Detect which cell encompasses the target text, then output its [x, y] center coordinate. 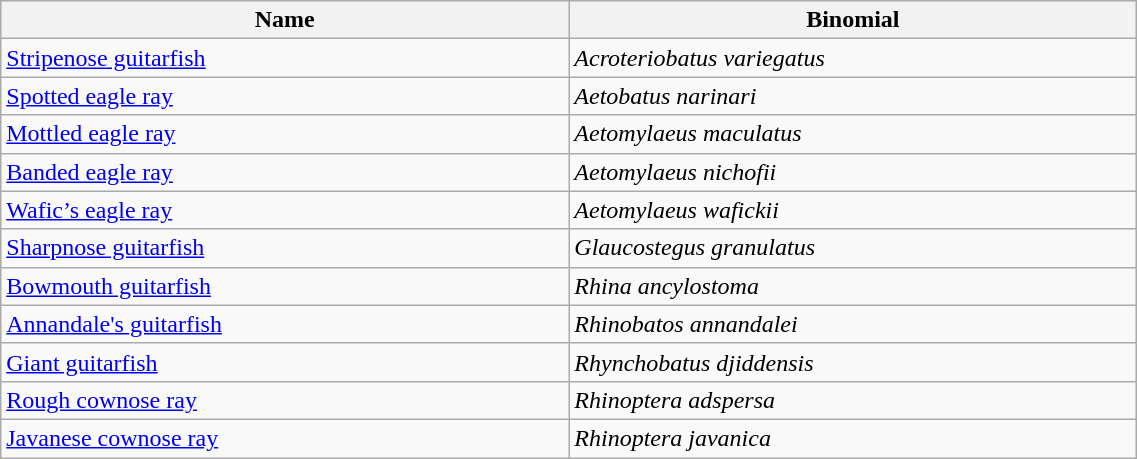
Rough cownose ray [285, 400]
Glaucostegus granulatus [853, 248]
Rhinoptera javanica [853, 438]
Aetomylaeus nichofii [853, 172]
Acroteriobatus variegatus [853, 58]
Giant guitarfish [285, 362]
Rhinoptera adspersa [853, 400]
Aetobatus narinari [853, 96]
Aetomylaeus maculatus [853, 134]
Bowmouth guitarfish [285, 286]
Rhynchobatus djiddensis [853, 362]
Stripenose guitarfish [285, 58]
Rhinobatos annandalei [853, 324]
Aetomylaeus wafickii [853, 210]
Binomial [853, 20]
Spotted eagle ray [285, 96]
Rhina ancylostoma [853, 286]
Wafic’s eagle ray [285, 210]
Mottled eagle ray [285, 134]
Sharpnose guitarfish [285, 248]
Javanese cownose ray [285, 438]
Banded eagle ray [285, 172]
Annandale's guitarfish [285, 324]
Name [285, 20]
